Locate the cell with the specified text and output its [X, Y] center coordinate. 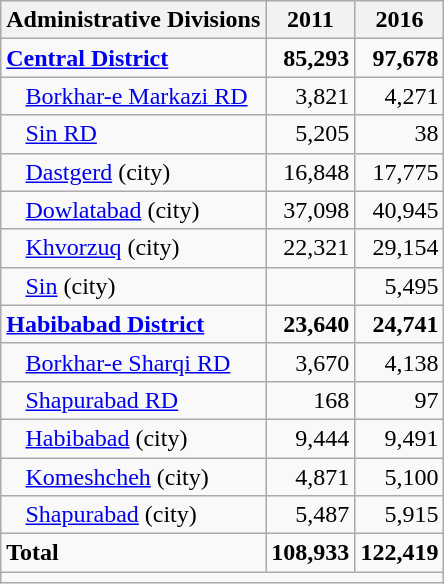
Administrative Divisions [134, 20]
29,154 [400, 248]
23,640 [310, 324]
97 [400, 400]
Habibabad (city) [134, 438]
168 [310, 400]
5,205 [310, 134]
122,419 [400, 553]
5,915 [400, 515]
Habibabad District [134, 324]
3,821 [310, 96]
Borkhar-e Markazi RD [134, 96]
5,495 [400, 286]
22,321 [310, 248]
4,138 [400, 362]
Shapurabad RD [134, 400]
38 [400, 134]
9,444 [310, 438]
16,848 [310, 172]
Borkhar-e Sharqi RD [134, 362]
4,271 [400, 96]
17,775 [400, 172]
Total [134, 553]
Komeshcheh (city) [134, 477]
Dowlatabad (city) [134, 210]
4,871 [310, 477]
Shapurabad (city) [134, 515]
37,098 [310, 210]
Sin RD [134, 134]
Khvorzuq (city) [134, 248]
2016 [400, 20]
Sin (city) [134, 286]
24,741 [400, 324]
108,933 [310, 553]
9,491 [400, 438]
5,487 [310, 515]
3,670 [310, 362]
Dastgerd (city) [134, 172]
85,293 [310, 58]
97,678 [400, 58]
40,945 [400, 210]
2011 [310, 20]
5,100 [400, 477]
Central District [134, 58]
